Search for the cell housing the specified text and yield its [x, y] center coordinate. 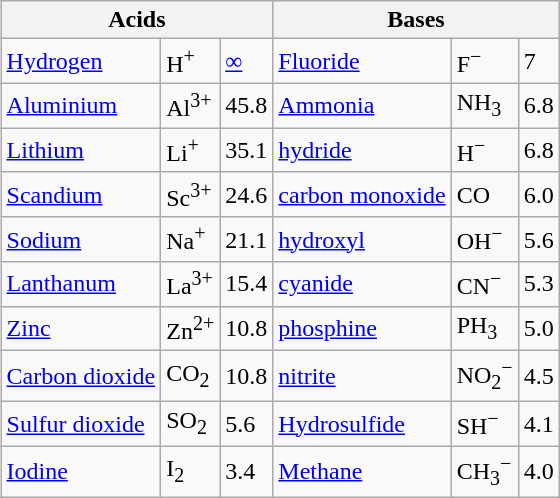
Zn2+ [190, 328]
phosphine [362, 328]
15.4 [246, 284]
Al3+ [190, 106]
Fluoride [362, 62]
Sulfur dioxide [81, 424]
CO2 [190, 376]
NO2− [484, 376]
Li+ [190, 150]
∞ [246, 62]
NH3 [484, 106]
nitrite [362, 376]
Lithium [81, 150]
Iodine [81, 472]
Methane [362, 472]
SH− [484, 424]
H− [484, 150]
hydroxyl [362, 240]
4.5 [538, 376]
Hydrosulfide [362, 424]
Bases [416, 20]
Carbon dioxide [81, 376]
6.0 [538, 194]
5.3 [538, 284]
I2 [190, 472]
21.1 [246, 240]
4.0 [538, 472]
Lanthanum [81, 284]
35.1 [246, 150]
F− [484, 62]
4.1 [538, 424]
cyanide [362, 284]
Acids [137, 20]
24.6 [246, 194]
7 [538, 62]
Hydrogen [81, 62]
CO [484, 194]
CN− [484, 284]
SO2 [190, 424]
carbon monoxide [362, 194]
Zinc [81, 328]
H+ [190, 62]
La3+ [190, 284]
Ammonia [362, 106]
Sc3+ [190, 194]
PH3 [484, 328]
Sodium [81, 240]
Na+ [190, 240]
45.8 [246, 106]
Scandium [81, 194]
5.0 [538, 328]
OH− [484, 240]
Aluminium [81, 106]
3.4 [246, 472]
hydride [362, 150]
CH3− [484, 472]
